Provide the (x, y) coordinate of the cell's center where the given text is located.  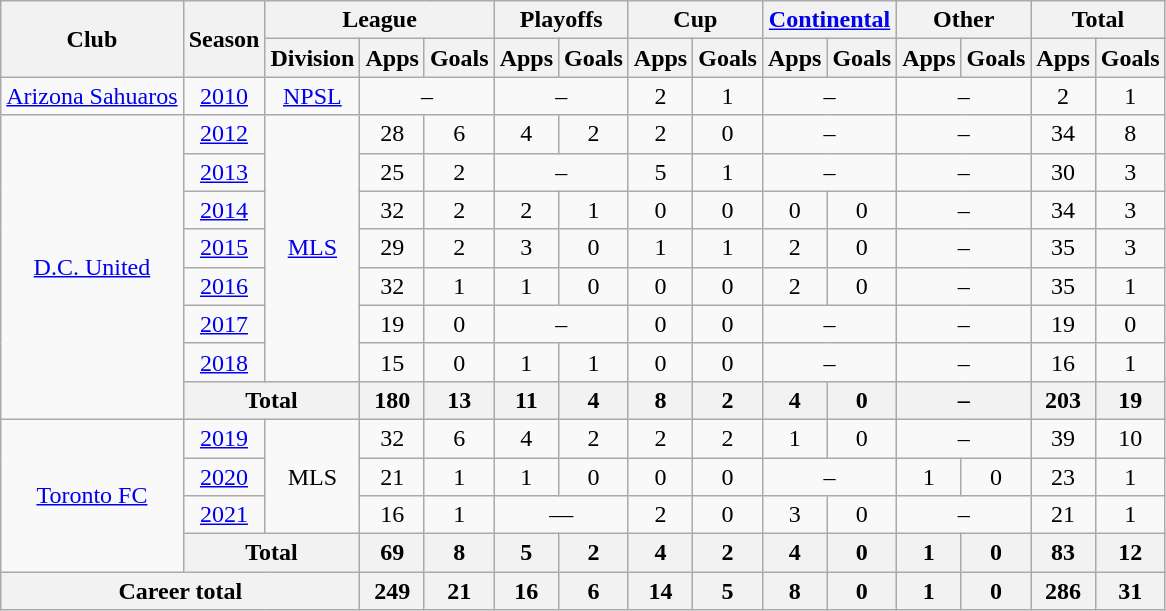
10 (1130, 438)
League (380, 20)
2017 (224, 324)
— (561, 515)
25 (392, 172)
30 (1063, 172)
15 (392, 362)
Club (92, 39)
Cup (695, 20)
Toronto FC (92, 495)
2018 (224, 362)
13 (459, 400)
2012 (224, 134)
Other (964, 20)
2015 (224, 248)
NPSL (312, 96)
Season (224, 39)
2013 (224, 172)
Playoffs (561, 20)
2014 (224, 210)
2010 (224, 96)
2021 (224, 515)
Continental (829, 20)
28 (392, 134)
Arizona Sahuaros (92, 96)
Division (312, 58)
31 (1130, 591)
39 (1063, 438)
83 (1063, 553)
14 (660, 591)
286 (1063, 591)
D.C. United (92, 267)
2016 (224, 286)
12 (1130, 553)
203 (1063, 400)
2020 (224, 477)
69 (392, 553)
29 (392, 248)
11 (526, 400)
249 (392, 591)
2019 (224, 438)
23 (1063, 477)
180 (392, 400)
Career total (180, 591)
